Search for the cell housing the specified text and yield its (X, Y) center coordinate. 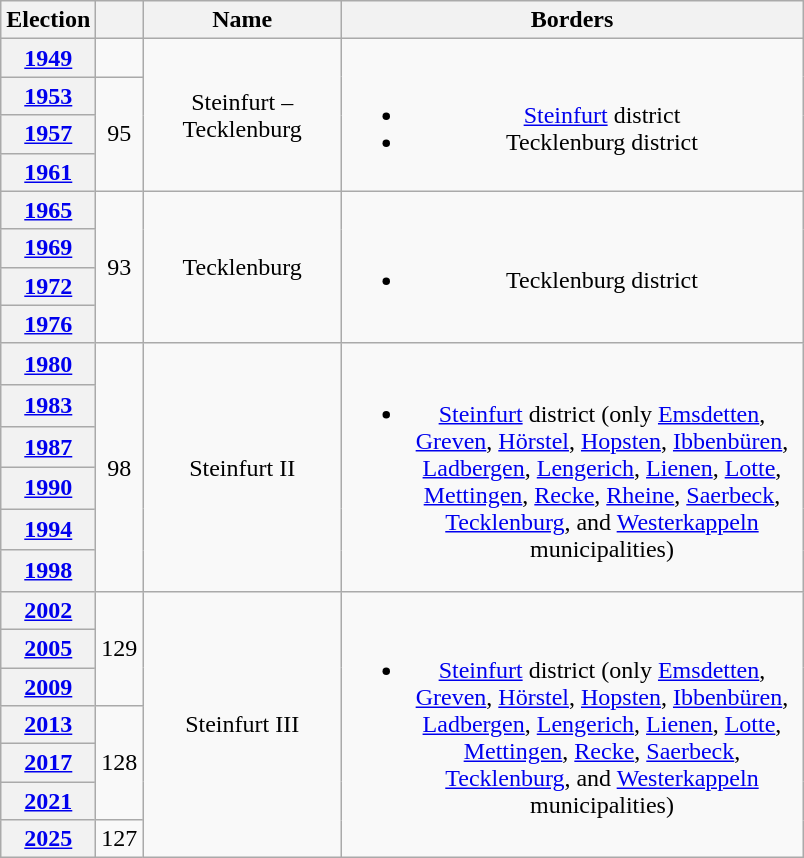
2025 (48, 839)
1983 (48, 406)
1953 (48, 96)
1994 (48, 530)
2005 (48, 648)
Steinfurt – Tecklenburg (242, 115)
Election (48, 20)
95 (120, 134)
2002 (48, 610)
1998 (48, 570)
98 (120, 467)
1957 (48, 134)
Tecklenburg district (572, 267)
1949 (48, 58)
1969 (48, 248)
2021 (48, 801)
93 (120, 267)
Name (242, 20)
2013 (48, 725)
Borders (572, 20)
129 (120, 648)
1987 (48, 446)
1976 (48, 324)
Steinfurt III (242, 724)
1961 (48, 172)
Tecklenburg (242, 267)
Steinfurt districtTecklenburg district (572, 115)
1972 (48, 286)
1990 (48, 488)
2009 (48, 687)
127 (120, 839)
1965 (48, 210)
2017 (48, 763)
1980 (48, 364)
Steinfurt II (242, 467)
128 (120, 763)
